Locate the cell with the specified text and output its (x, y) center coordinate. 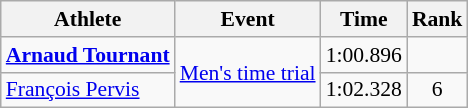
Time (364, 19)
6 (438, 90)
1:00.896 (364, 55)
François Pervis (88, 90)
Men's time trial (248, 72)
1:02.328 (364, 90)
Athlete (88, 19)
Event (248, 19)
Arnaud Tournant (88, 55)
Rank (438, 19)
